Extract the (x, y) coordinate from the center of the cell holding the provided text.  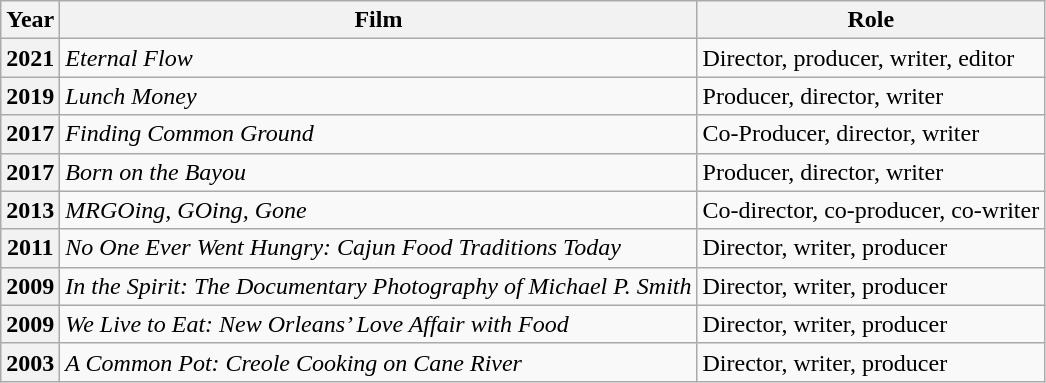
Co-director, co-producer, co-writer (871, 210)
Finding Common Ground (378, 134)
Eternal Flow (378, 58)
Co-Producer, director, writer (871, 134)
Film (378, 20)
2013 (30, 210)
Year (30, 20)
No One Ever Went Hungry: Cajun Food Traditions Today (378, 248)
A Common Pot: Creole Cooking on Cane River (378, 362)
2019 (30, 96)
Born on the Bayou (378, 172)
2003 (30, 362)
In the Spirit: The Documentary Photography of Michael P. Smith (378, 286)
We Live to Eat: New Orleans’ Love Affair with Food (378, 324)
MRGOing, GOing, Gone (378, 210)
Role (871, 20)
Director, producer, writer, editor (871, 58)
Lunch Money (378, 96)
2021 (30, 58)
2011 (30, 248)
